Return the (X, Y) coordinate for the center point of the cell that contains the specified text.  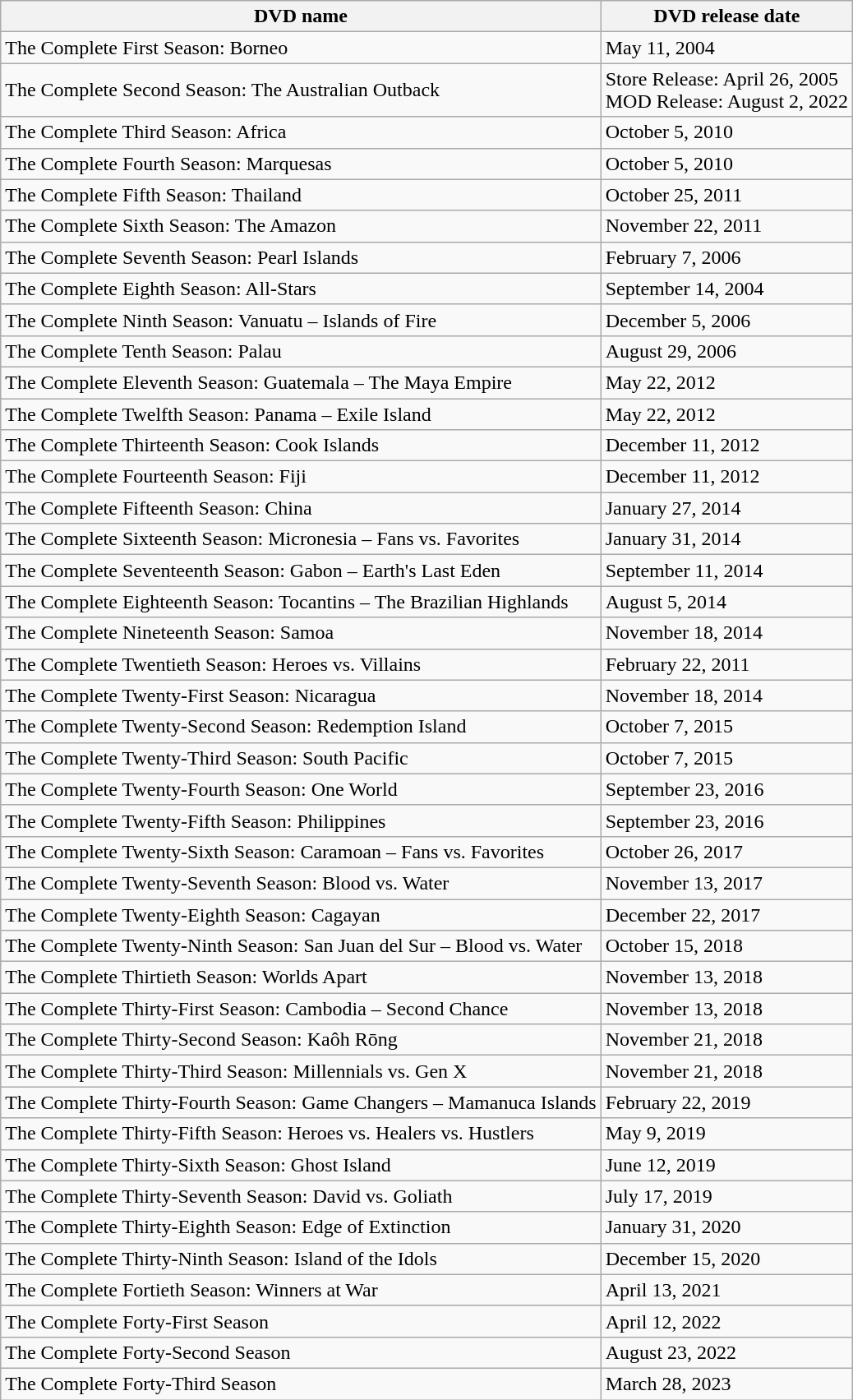
The Complete Twenty-Fourth Season: One World (301, 789)
January 31, 2014 (726, 539)
The Complete Sixth Season: The Amazon (301, 226)
The Complete Thirty-Seventh Season: David vs. Goliath (301, 1196)
January 27, 2014 (726, 508)
The Complete Thirty-Eighth Season: Edge of Extinction (301, 1227)
The Complete Thirtieth Season: Worlds Apart (301, 977)
October 25, 2011 (726, 195)
December 5, 2006 (726, 320)
The Complete Twelfth Season: Panama – Exile Island (301, 414)
The Complete Seventh Season: Pearl Islands (301, 257)
The Complete Second Season: The Australian Outback (301, 90)
The Complete Twenty-Eighth Season: Cagayan (301, 915)
November 13, 2017 (726, 883)
December 15, 2020 (726, 1259)
The Complete Twenty-Seventh Season: Blood vs. Water (301, 883)
The Complete Ninth Season: Vanuatu – Islands of Fire (301, 320)
The Complete Thirty-Ninth Season: Island of the Idols (301, 1259)
The Complete Forty-Third Season (301, 1384)
DVD release date (726, 16)
October 26, 2017 (726, 852)
The Complete Thirteenth Season: Cook Islands (301, 446)
The Complete Twenty-First Season: Nicaragua (301, 695)
DVD name (301, 16)
The Complete Sixteenth Season: Micronesia – Fans vs. Favorites (301, 539)
The Complete Nineteenth Season: Samoa (301, 633)
February 22, 2019 (726, 1102)
The Complete Thirty-First Season: Cambodia – Second Chance (301, 1009)
April 13, 2021 (726, 1290)
The Complete First Season: Borneo (301, 48)
The Complete Twenty-Second Season: Redemption Island (301, 727)
September 11, 2014 (726, 571)
The Complete Fortieth Season: Winners at War (301, 1290)
June 12, 2019 (726, 1165)
The Complete Thirty-Second Season: Kaôh Rōng (301, 1040)
August 23, 2022 (726, 1352)
February 22, 2011 (726, 664)
February 7, 2006 (726, 257)
July 17, 2019 (726, 1196)
The Complete Thirty-Fifth Season: Heroes vs. Healers vs. Hustlers (301, 1134)
March 28, 2023 (726, 1384)
The Complete Forty-First Season (301, 1321)
The Complete Twenty-Ninth Season: San Juan del Sur – Blood vs. Water (301, 946)
The Complete Thirty-Sixth Season: Ghost Island (301, 1165)
The Complete Twenty-Third Season: South Pacific (301, 758)
The Complete Eighteenth Season: Tocantins – The Brazilian Highlands (301, 602)
May 9, 2019 (726, 1134)
The Complete Third Season: Africa (301, 132)
November 22, 2011 (726, 226)
The Complete Fifteenth Season: China (301, 508)
August 29, 2006 (726, 351)
The Complete Thirty-Fourth Season: Game Changers – Mamanuca Islands (301, 1102)
September 14, 2004 (726, 289)
The Complete Twenty-Sixth Season: Caramoan – Fans vs. Favorites (301, 852)
The Complete Fourteenth Season: Fiji (301, 477)
October 15, 2018 (726, 946)
The Complete Forty-Second Season (301, 1352)
April 12, 2022 (726, 1321)
The Complete Tenth Season: Palau (301, 351)
August 5, 2014 (726, 602)
Store Release: April 26, 2005MOD Release: August 2, 2022 (726, 90)
December 22, 2017 (726, 915)
The Complete Eleventh Season: Guatemala – The Maya Empire (301, 382)
January 31, 2020 (726, 1227)
The Complete Seventeenth Season: Gabon – Earth's Last Eden (301, 571)
The Complete Thirty-Third Season: Millennials vs. Gen X (301, 1071)
The Complete Fifth Season: Thailand (301, 195)
The Complete Twentieth Season: Heroes vs. Villains (301, 664)
The Complete Fourth Season: Marquesas (301, 164)
The Complete Eighth Season: All-Stars (301, 289)
May 11, 2004 (726, 48)
The Complete Twenty-Fifth Season: Philippines (301, 820)
